Identify which cell holds the provided text, then report its (x, y) central coordinate. 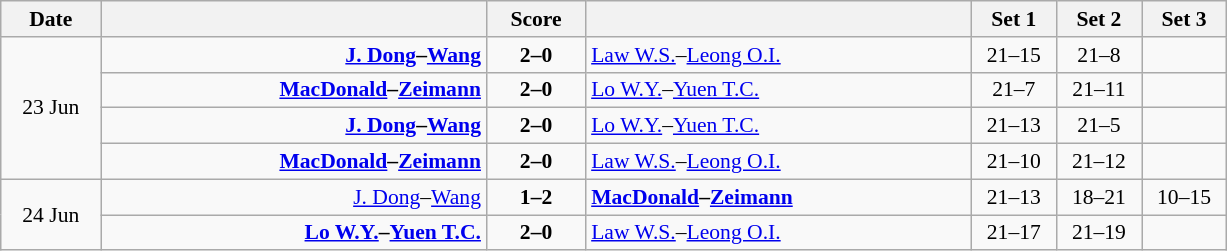
Date (51, 19)
21–8 (1098, 55)
21–15 (1014, 55)
Set 2 (1098, 19)
21–5 (1098, 126)
21–10 (1014, 162)
24 Jun (51, 214)
18–21 (1098, 197)
21–11 (1098, 90)
Score (536, 19)
21–19 (1098, 233)
23 Jun (51, 108)
Set 3 (1184, 19)
21–17 (1014, 233)
1–2 (536, 197)
21–12 (1098, 162)
Set 1 (1014, 19)
21–7 (1014, 90)
10–15 (1184, 197)
